Search for the cell housing the specified text and yield its [X, Y] center coordinate. 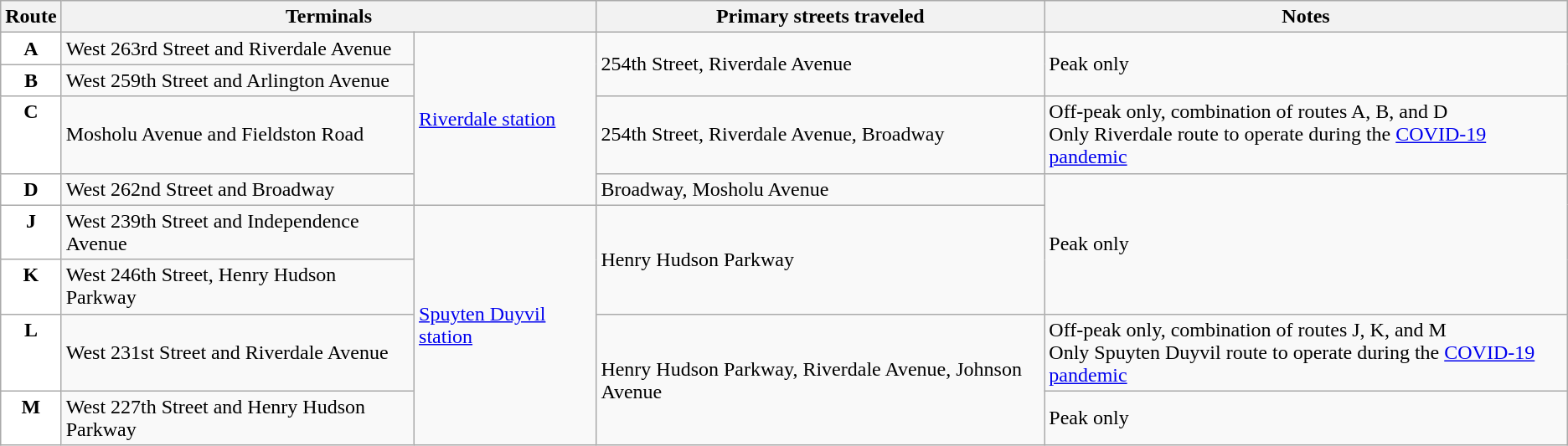
L [31, 352]
Terminals [328, 17]
Spuyten Duyvil station [506, 325]
West 231st Street and Riverdale Avenue [238, 352]
C [31, 135]
J [31, 233]
B [31, 80]
Route [31, 17]
Henry Hudson Parkway, Riverdale Avenue, Johnson Avenue [821, 380]
A [31, 49]
254th Street, Riverdale Avenue, Broadway [821, 135]
Off-peak only, combination of routes A, B, and DOnly Riverdale route to operate during the COVID-19 pandemic [1306, 135]
Riverdale station [506, 119]
West 227th Street and Henry Hudson Parkway [238, 418]
West 246th Street, Henry Hudson Parkway [238, 286]
West 239th Street and Independence Avenue [238, 233]
D [31, 189]
M [31, 418]
Primary streets traveled [821, 17]
Broadway, Mosholu Avenue [821, 189]
254th Street, Riverdale Avenue [821, 64]
West 263rd Street and Riverdale Avenue [238, 49]
West 262nd Street and Broadway [238, 189]
Notes [1306, 17]
Mosholu Avenue and Fieldston Road [238, 135]
K [31, 286]
West 259th Street and Arlington Avenue [238, 80]
Henry Hudson Parkway [821, 259]
Off-peak only, combination of routes J, K, and MOnly Spuyten Duyvil route to operate during the COVID-19 pandemic [1306, 352]
